Identify which cell holds the provided text, then report its (X, Y) central coordinate. 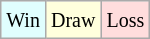
Win (24, 20)
Loss (126, 20)
Draw (72, 20)
